Return the [x, y] coordinate for the center point of the cell that contains the specified text.  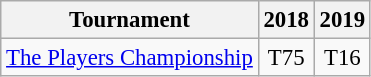
T75 [286, 58]
2019 [342, 20]
T16 [342, 58]
2018 [286, 20]
The Players Championship [130, 58]
Tournament [130, 20]
